Return the [X, Y] coordinate for the center point of the cell that contains the specified text.  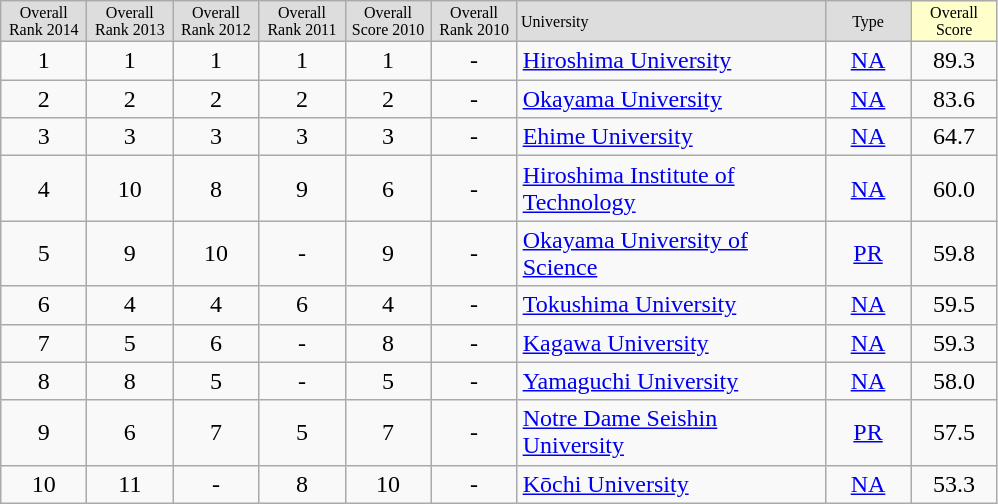
83.6 [954, 99]
Kagawa University [671, 343]
59.8 [954, 254]
Okayama University of Science [671, 254]
Yamaguchi University [671, 381]
Overall Rank 2012 [216, 22]
Overall Rank 2014 [44, 22]
Notre Dame Seishin University [671, 432]
64.7 [954, 137]
89.3 [954, 61]
57.5 [954, 432]
53.3 [954, 484]
58.0 [954, 381]
Overall Rank 2013 [130, 22]
60.0 [954, 188]
Kōchi University [671, 484]
59.5 [954, 305]
11 [130, 484]
Overall Score 2010 [388, 22]
Hiroshima University [671, 61]
Okayama University [671, 99]
Type [868, 22]
Hiroshima Institute of Technology [671, 188]
Overall Rank 2011 [302, 22]
Overall Rank 2010 [474, 22]
59.3 [954, 343]
University [671, 22]
Ehime University [671, 137]
Overall Score [954, 22]
Tokushima University [671, 305]
